Pinpoint the cell where the given text exists, returning its [x, y] midpoint coordinate. 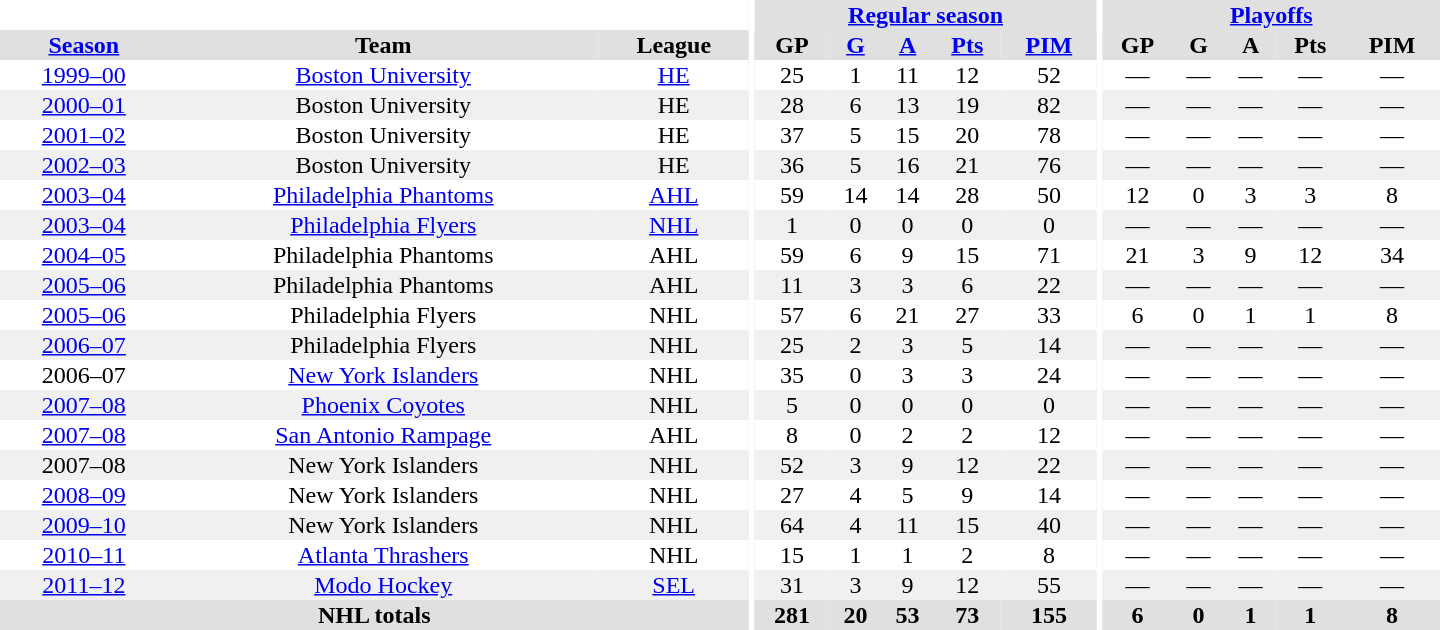
33 [1049, 315]
53 [908, 615]
64 [792, 525]
78 [1049, 135]
40 [1049, 525]
2002–03 [84, 165]
2000–01 [84, 105]
Playoffs [1271, 15]
Phoenix Coyotes [384, 405]
73 [968, 615]
37 [792, 135]
55 [1049, 585]
281 [792, 615]
35 [792, 375]
Modo Hockey [384, 585]
2010–11 [84, 555]
2008–09 [84, 495]
2009–10 [84, 525]
155 [1049, 615]
82 [1049, 105]
League [674, 45]
71 [1049, 255]
San Antonio Rampage [384, 435]
Regular season [925, 15]
19 [968, 105]
36 [792, 165]
76 [1049, 165]
Season [84, 45]
2004–05 [84, 255]
1999–00 [84, 75]
50 [1049, 195]
34 [1392, 255]
SEL [674, 585]
57 [792, 315]
13 [908, 105]
31 [792, 585]
2001–02 [84, 135]
2011–12 [84, 585]
24 [1049, 375]
16 [908, 165]
NHL totals [374, 615]
Atlanta Thrashers [384, 555]
Team [384, 45]
